Scan for the cell matching the given text and deliver its (x, y) coordinate at center. 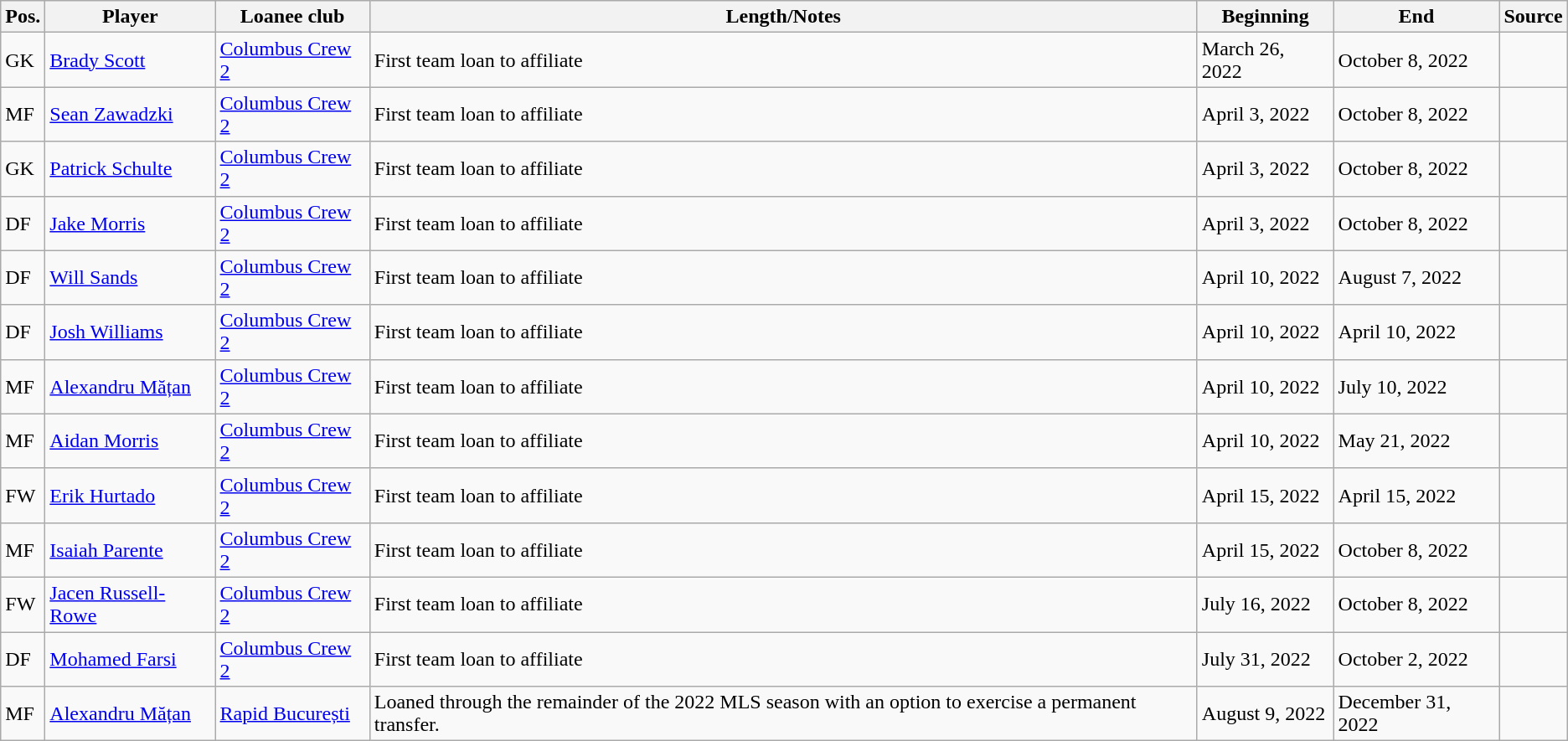
Mohamed Farsi (131, 658)
Sean Zawadzki (131, 114)
August 9, 2022 (1265, 713)
July 10, 2022 (1416, 387)
March 26, 2022 (1265, 60)
Rapid București (292, 713)
December 31, 2022 (1416, 713)
Will Sands (131, 278)
Player (131, 17)
Loaned through the remainder of the 2022 MLS season with an option to exercise a permanent transfer. (783, 713)
July 31, 2022 (1265, 658)
Brady Scott (131, 60)
Erik Hurtado (131, 496)
Jake Morris (131, 223)
May 21, 2022 (1416, 440)
Isaiah Parente (131, 549)
Aidan Morris (131, 440)
Length/Notes (783, 17)
Loanee club (292, 17)
Pos. (23, 17)
July 16, 2022 (1265, 605)
Beginning (1265, 17)
October 2, 2022 (1416, 658)
August 7, 2022 (1416, 278)
Jacen Russell-Rowe (131, 605)
Source (1533, 17)
Patrick Schulte (131, 169)
Josh Williams (131, 332)
End (1416, 17)
